Scan for the cell matching the given text and deliver its (x, y) coordinate at center. 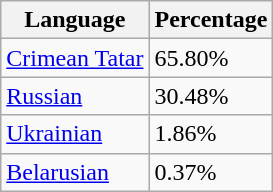
Language (75, 20)
65.80% (211, 58)
Crimean Tatar (75, 58)
Belarusian (75, 172)
0.37% (211, 172)
Ukrainian (75, 134)
30.48% (211, 96)
Russian (75, 96)
Percentage (211, 20)
1.86% (211, 134)
